Determine the (x, y) coordinate at the center of the cell enclosing the given text.  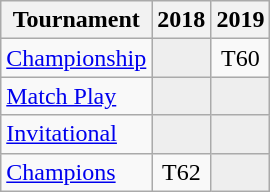
2019 (240, 20)
Match Play (76, 96)
T60 (240, 58)
Championship (76, 58)
T62 (182, 172)
Invitational (76, 134)
Champions (76, 172)
Tournament (76, 20)
2018 (182, 20)
